Detect which cell encompasses the target text, then output its (x, y) center coordinate. 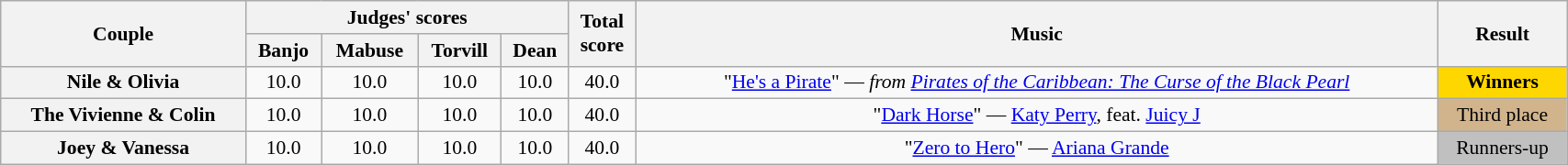
Dean (535, 50)
Third place (1502, 115)
Joey & Vanessa (123, 148)
The Vivienne & Colin (123, 115)
Result (1502, 33)
Mabuse (369, 50)
Torvill (459, 50)
"Dark Horse" — Katy Perry, feat. Juicy J (1037, 115)
Music (1037, 33)
"He's a Pirate" — from Pirates of the Caribbean: The Curse of the Black Pearl (1037, 82)
"Zero to Hero" — Ariana Grande (1037, 148)
Runners-up (1502, 148)
Winners (1502, 82)
Couple (123, 33)
Judges' scores (407, 17)
Nile & Olivia (123, 82)
Banjo (283, 50)
Totalscore (603, 33)
